Find where the given text appears and provide that cell's center as (X, Y) coordinate. 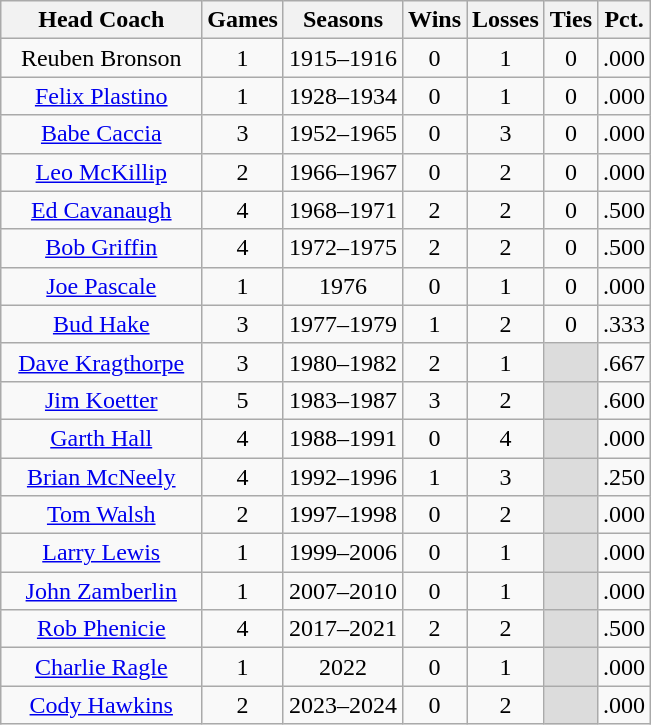
1980–1982 (342, 362)
Wins (435, 20)
Bud Hake (102, 324)
Larry Lewis (102, 553)
2022 (342, 667)
Rob Phenicie (102, 629)
1928–1934 (342, 96)
Ties (570, 20)
2007–2010 (342, 591)
Joe Pascale (102, 286)
1968–1971 (342, 210)
Felix Plastino (102, 96)
1988–1991 (342, 438)
5 (243, 400)
Head Coach (102, 20)
.600 (624, 400)
2023–2024 (342, 705)
Charlie Ragle (102, 667)
Pct. (624, 20)
.250 (624, 477)
Bob Griffin (102, 248)
Leo McKillip (102, 172)
1966–1967 (342, 172)
1999–2006 (342, 553)
Garth Hall (102, 438)
.333 (624, 324)
1997–1998 (342, 515)
1972–1975 (342, 248)
John Zamberlin (102, 591)
Losses (506, 20)
1952–1965 (342, 134)
1976 (342, 286)
1977–1979 (342, 324)
Brian McNeely (102, 477)
Ed Cavanaugh (102, 210)
Cody Hawkins (102, 705)
Jim Koetter (102, 400)
Dave Kragthorpe (102, 362)
1983–1987 (342, 400)
Tom Walsh (102, 515)
1915–1916 (342, 58)
1992–1996 (342, 477)
Seasons (342, 20)
Games (243, 20)
Babe Caccia (102, 134)
Reuben Bronson (102, 58)
.667 (624, 362)
2017–2021 (342, 629)
